Provide the [X, Y] coordinate of the cell's center where the given text is located.  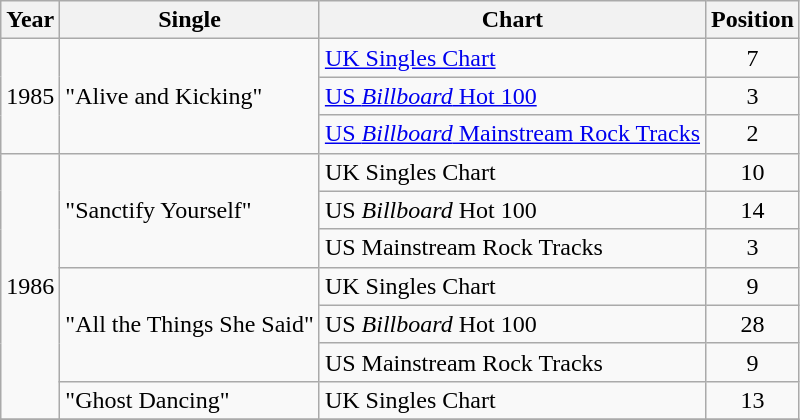
"Alive and Kicking" [190, 96]
10 [753, 172]
14 [753, 210]
"Ghost Dancing" [190, 400]
"All the Things She Said" [190, 324]
1985 [30, 96]
US Billboard Mainstream Rock Tracks [512, 134]
"Sanctify Yourself" [190, 210]
28 [753, 324]
Chart [512, 20]
1986 [30, 286]
13 [753, 400]
Position [753, 20]
2 [753, 134]
Single [190, 20]
Year [30, 20]
7 [753, 58]
